Detect which cell encompasses the target text, then output its [X, Y] center coordinate. 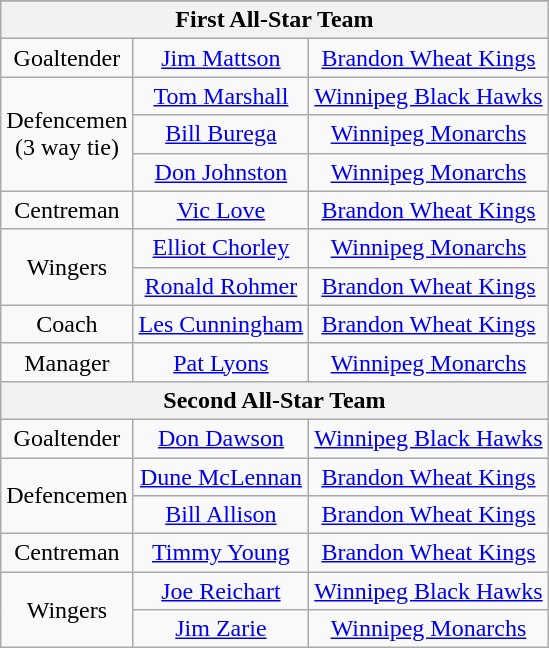
Dune McLennan [221, 477]
First All-Star Team [274, 20]
Don Dawson [221, 438]
Les Cunningham [221, 324]
Defencemen [67, 496]
Vic Love [221, 210]
Tom Marshall [221, 96]
Bill Burega [221, 134]
Timmy Young [221, 553]
Elliot Chorley [221, 248]
Ronald Rohmer [221, 286]
Manager [67, 362]
Jim Zarie [221, 629]
Coach [67, 324]
Bill Allison [221, 515]
Pat Lyons [221, 362]
Joe Reichart [221, 591]
Don Johnston [221, 172]
Jim Mattson [221, 58]
Second All-Star Team [274, 400]
Defencemen(3 way tie) [67, 134]
